From the cell containing the given text, extract its center point as (x, y) coordinate. 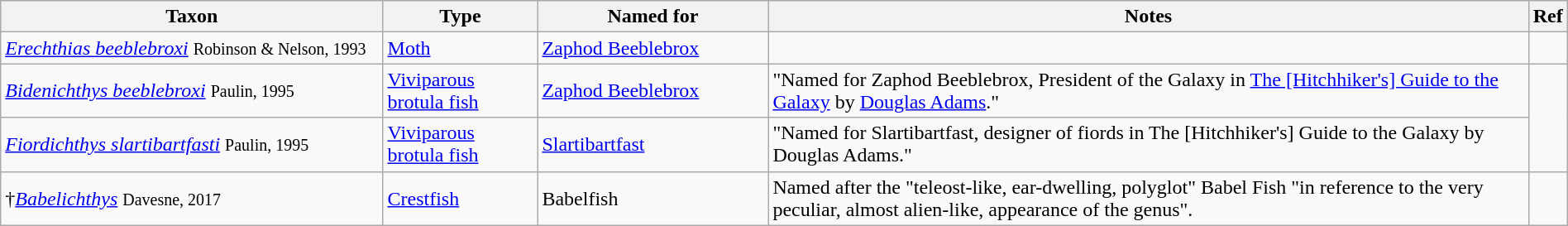
Babelfish (653, 199)
Crestfish (460, 199)
†Babelichthys Davesne, 2017 (192, 199)
Ref (1548, 17)
"Named for Zaphod Beeblebrox, President of the Galaxy in The [Hitchhiker's] Guide to the Galaxy by Douglas Adams." (1148, 91)
Taxon (192, 17)
"Named for Slartibartfast, designer of fiords in The [Hitchhiker's] Guide to the Galaxy by Douglas Adams." (1148, 144)
Erechthias beeblebroxi Robinson & Nelson, 1993 (192, 48)
Bidenichthys beeblebroxi Paulin, 1995 (192, 91)
Named after the "teleost-like, ear-dwelling, polyglot" Babel Fish "in reference to the very peculiar, almost alien-like, appearance of the genus". (1148, 199)
Named for (653, 17)
Type (460, 17)
Notes (1148, 17)
Fiordichthys slartibartfasti Paulin, 1995 (192, 144)
Slartibartfast (653, 144)
Moth (460, 48)
